Provide the [X, Y] coordinate of the cell's center where the given text is located.  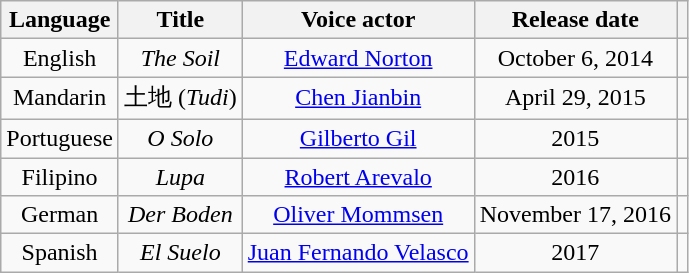
English [60, 58]
The Soil [180, 58]
2017 [575, 253]
Portuguese [60, 138]
Der Boden [180, 215]
October 6, 2014 [575, 58]
El Suelo [180, 253]
Robert Arevalo [358, 177]
Juan Fernando Velasco [358, 253]
Language [60, 20]
German [60, 215]
Chen Jianbin [358, 98]
O Solo [180, 138]
April 29, 2015 [575, 98]
Mandarin [60, 98]
Release date [575, 20]
2015 [575, 138]
Voice actor [358, 20]
Oliver Mommsen [358, 215]
Gilberto Gil [358, 138]
Lupa [180, 177]
Filipino [60, 177]
Title [180, 20]
November 17, 2016 [575, 215]
2016 [575, 177]
土地 (Tudi) [180, 98]
Spanish [60, 253]
Edward Norton [358, 58]
